Find where the given text appears and provide that cell's center as [x, y] coordinate. 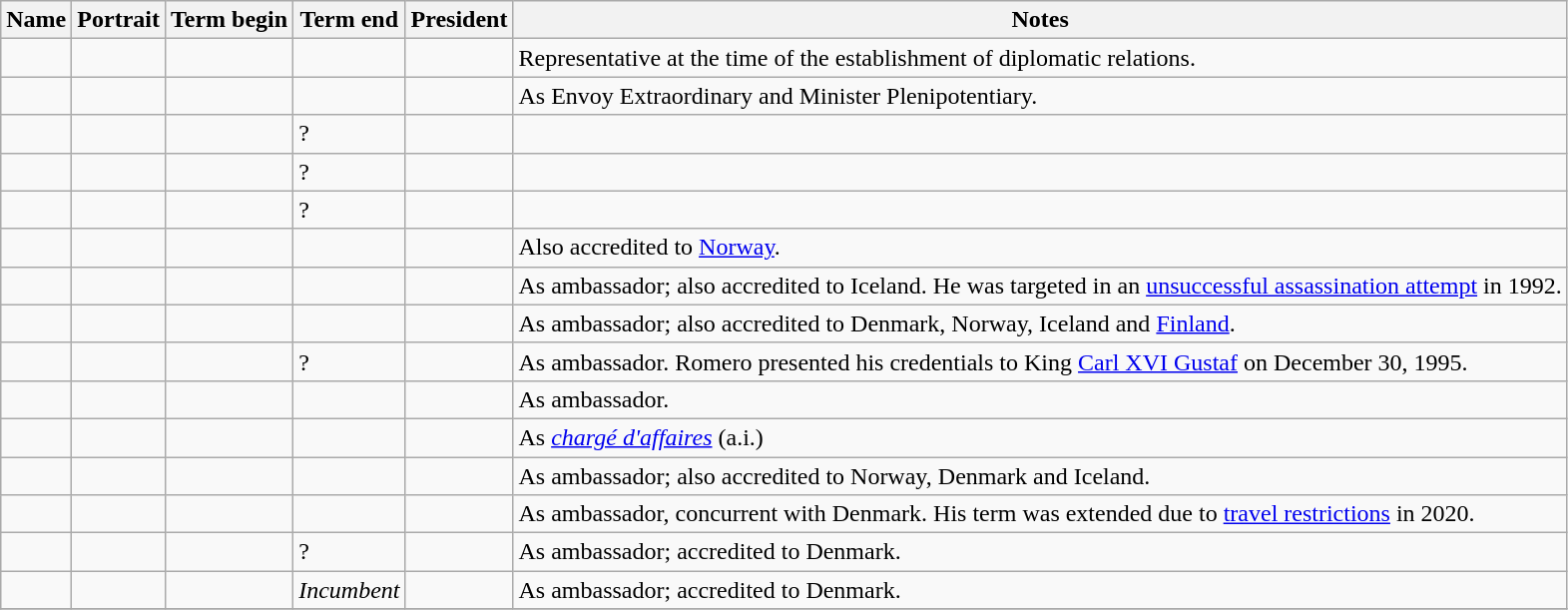
President [459, 20]
As ambassador; also accredited to Iceland. He was targeted in an unsuccessful assassination attempt in 1992. [1040, 286]
As chargé d'affaires (a.i.) [1040, 437]
As ambassador. [1040, 399]
As ambassador; also accredited to Norway, Denmark and Iceland. [1040, 476]
Notes [1040, 20]
Term end [349, 20]
As ambassador, concurrent with Denmark. His term was extended due to travel restrictions in 2020. [1040, 514]
Incumbent [349, 590]
Term begin [229, 20]
As ambassador; also accredited to Denmark, Norway, Iceland and Finland. [1040, 323]
Portrait [119, 20]
Also accredited to Norway. [1040, 248]
Name [36, 20]
Representative at the time of the establishment of diplomatic relations. [1040, 58]
As Envoy Extraordinary and Minister Plenipotentiary. [1040, 96]
As ambassador. Romero presented his credentials to King Carl XVI Gustaf on December 30, 1995. [1040, 361]
